Scan for the cell matching the given text and deliver its [x, y] coordinate at center. 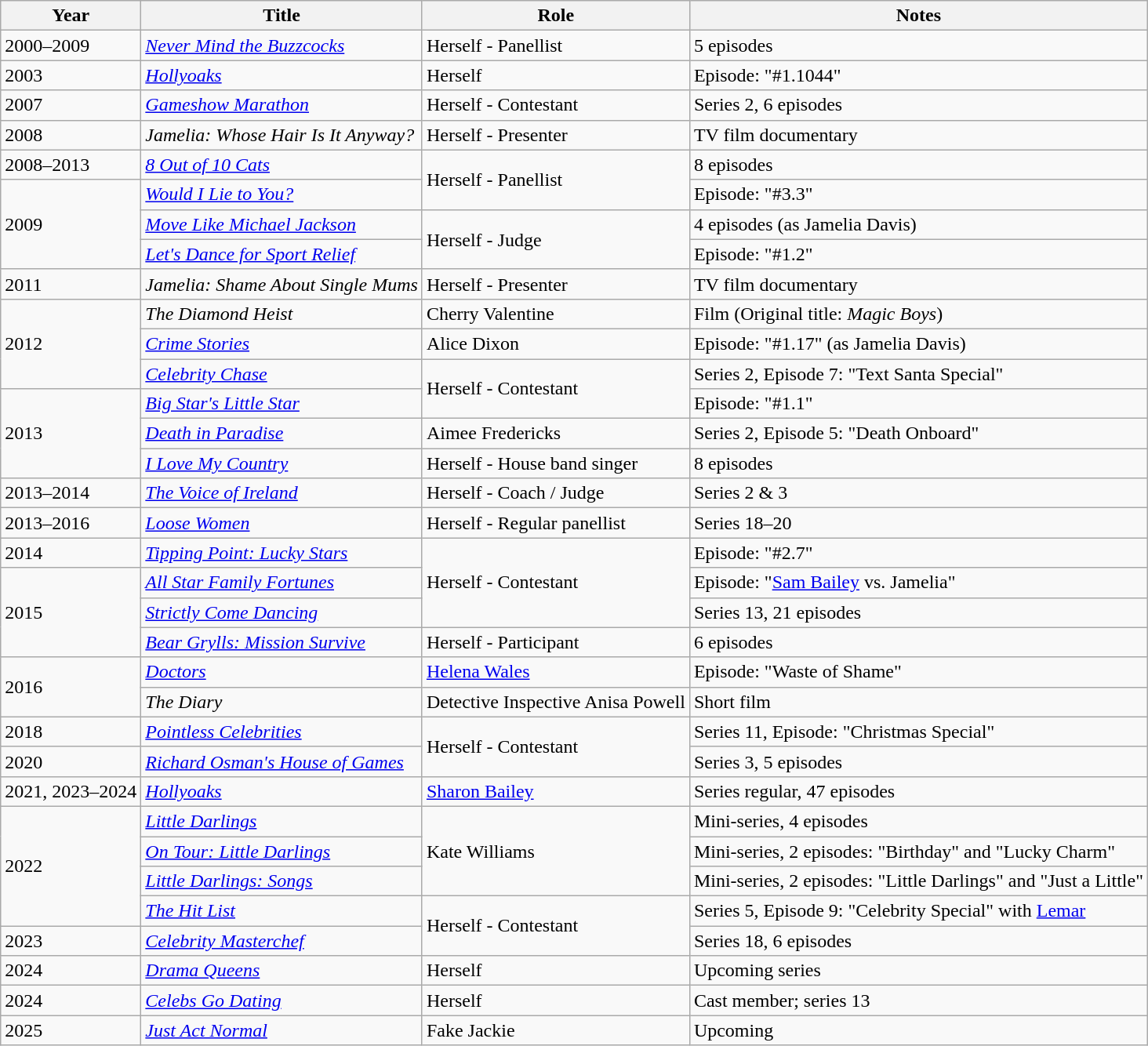
Series 2 & 3 [918, 493]
Mini-series, 2 episodes: "Birthday" and "Lucky Charm" [918, 851]
Episode: "#1.1" [918, 404]
The Diamond Heist [282, 314]
Alice Dixon [555, 343]
5 episodes [918, 45]
2021, 2023–2024 [71, 791]
Kate Williams [555, 851]
Would I Lie to You? [282, 194]
2007 [71, 105]
2000–2009 [71, 45]
Cast member; series 13 [918, 1001]
Notes [918, 16]
2008–2013 [71, 165]
Bear Grylls: Mission Survive [282, 642]
Episode: "#3.3" [918, 194]
Death in Paradise [282, 434]
Mini-series, 4 episodes [918, 821]
2025 [71, 1030]
8 Out of 10 Cats [282, 165]
Episode: "#1.2" [918, 254]
Doctors [282, 672]
Herself - Judge [555, 239]
Celebrity Chase [282, 374]
Let's Dance for Sport Relief [282, 254]
Little Darlings: Songs [282, 881]
2013–2014 [71, 493]
Episode: "#2.7" [918, 553]
Crime Stories [282, 343]
Series 2, Episode 5: "Death Onboard" [918, 434]
2013 [71, 434]
Upcoming [918, 1030]
Tipping Point: Lucky Stars [282, 553]
Jamelia: Shame About Single Mums [282, 284]
Helena Wales [555, 672]
Series 11, Episode: "Christmas Special" [918, 732]
Year [71, 16]
Never Mind the Buzzcocks [282, 45]
The Hit List [282, 911]
2011 [71, 284]
The Voice of Ireland [282, 493]
Title [282, 16]
Loose Women [282, 523]
Fake Jackie [555, 1030]
2012 [71, 343]
Aimee Fredericks [555, 434]
Little Darlings [282, 821]
Upcoming series [918, 971]
2003 [71, 75]
Series 18, 6 episodes [918, 941]
Pointless Celebrities [282, 732]
Big Star's Little Star [282, 404]
The Diary [282, 702]
Series 13, 21 episodes [918, 612]
Richard Osman's House of Games [282, 761]
Sharon Bailey [555, 791]
Episode: "Waste of Shame" [918, 672]
Series 18–20 [918, 523]
Episode: "#1.1044" [918, 75]
Celebrity Masterchef [282, 941]
2022 [71, 866]
Episode: "Sam Bailey vs. Jamelia" [918, 583]
Move Like Michael Jackson [282, 224]
2009 [71, 224]
Detective Inspective Anisa Powell [555, 702]
On Tour: Little Darlings [282, 851]
Celebs Go Dating [282, 1001]
2013–2016 [71, 523]
Gameshow Marathon [282, 105]
All Star Family Fortunes [282, 583]
Episode: "#1.17" (as Jamelia Davis) [918, 343]
Series regular, 47 episodes [918, 791]
Series 2, Episode 7: "Text Santa Special" [918, 374]
Herself - House band singer [555, 463]
Strictly Come Dancing [282, 612]
Cherry Valentine [555, 314]
Short film [918, 702]
2016 [71, 687]
2014 [71, 553]
Herself - Participant [555, 642]
6 episodes [918, 642]
Just Act Normal [282, 1030]
Series 5, Episode 9: "Celebrity Special" with Lemar [918, 911]
2023 [71, 941]
Drama Queens [282, 971]
2018 [71, 732]
I Love My Country [282, 463]
Role [555, 16]
Film (Original title: Magic Boys) [918, 314]
2020 [71, 761]
Series 3, 5 episodes [918, 761]
Herself - Coach / Judge [555, 493]
2008 [71, 135]
4 episodes (as Jamelia Davis) [918, 224]
Series 2, 6 episodes [918, 105]
Mini-series, 2 episodes: "Little Darlings" and "Just a Little" [918, 881]
Jamelia: Whose Hair Is It Anyway? [282, 135]
2015 [71, 612]
Herself - Regular panellist [555, 523]
